Determine the (x, y) coordinate at the center of the cell enclosing the given text.  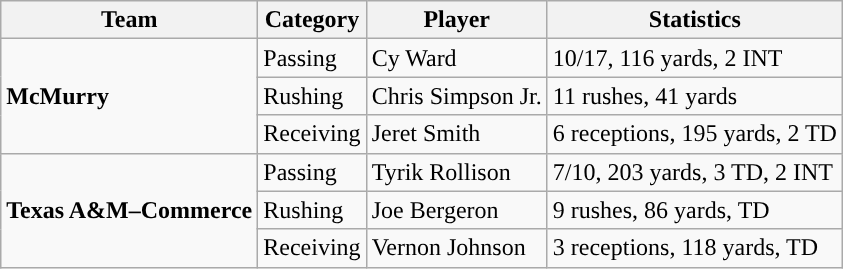
7/10, 203 yards, 3 TD, 2 INT (694, 172)
Jeret Smith (456, 134)
McMurry (130, 96)
10/17, 116 yards, 2 INT (694, 58)
Texas A&M–Commerce (130, 210)
Player (456, 20)
3 receptions, 118 yards, TD (694, 248)
Tyrik Rollison (456, 172)
6 receptions, 195 yards, 2 TD (694, 134)
9 rushes, 86 yards, TD (694, 210)
Chris Simpson Jr. (456, 96)
Category (312, 20)
Cy Ward (456, 58)
Statistics (694, 20)
Joe Bergeron (456, 210)
Team (130, 20)
11 rushes, 41 yards (694, 96)
Vernon Johnson (456, 248)
